Scan for the cell matching the given text and deliver its (x, y) coordinate at center. 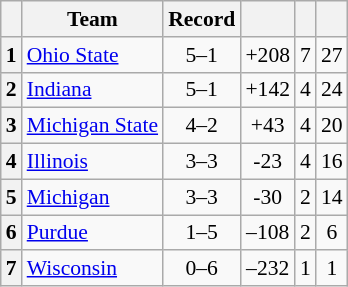
Record (202, 19)
Indiana (92, 90)
Michigan State (92, 126)
Team (92, 19)
0–6 (202, 269)
5 (12, 197)
16 (332, 162)
+43 (268, 126)
14 (332, 197)
–108 (268, 233)
Ohio State (92, 55)
+142 (268, 90)
Wisconsin (92, 269)
27 (332, 55)
4–2 (202, 126)
24 (332, 90)
-30 (268, 197)
–232 (268, 269)
1–5 (202, 233)
Purdue (92, 233)
3 (12, 126)
20 (332, 126)
Illinois (92, 162)
Michigan (92, 197)
+208 (268, 55)
-23 (268, 162)
